Provide the [X, Y] coordinate of the cell's center where the given text is located.  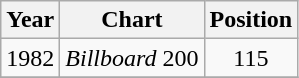
Chart [132, 20]
Billboard 200 [132, 58]
115 [251, 58]
Year [30, 20]
1982 [30, 58]
Position [251, 20]
